Extract the (x, y) coordinate from the center of the cell holding the provided text.  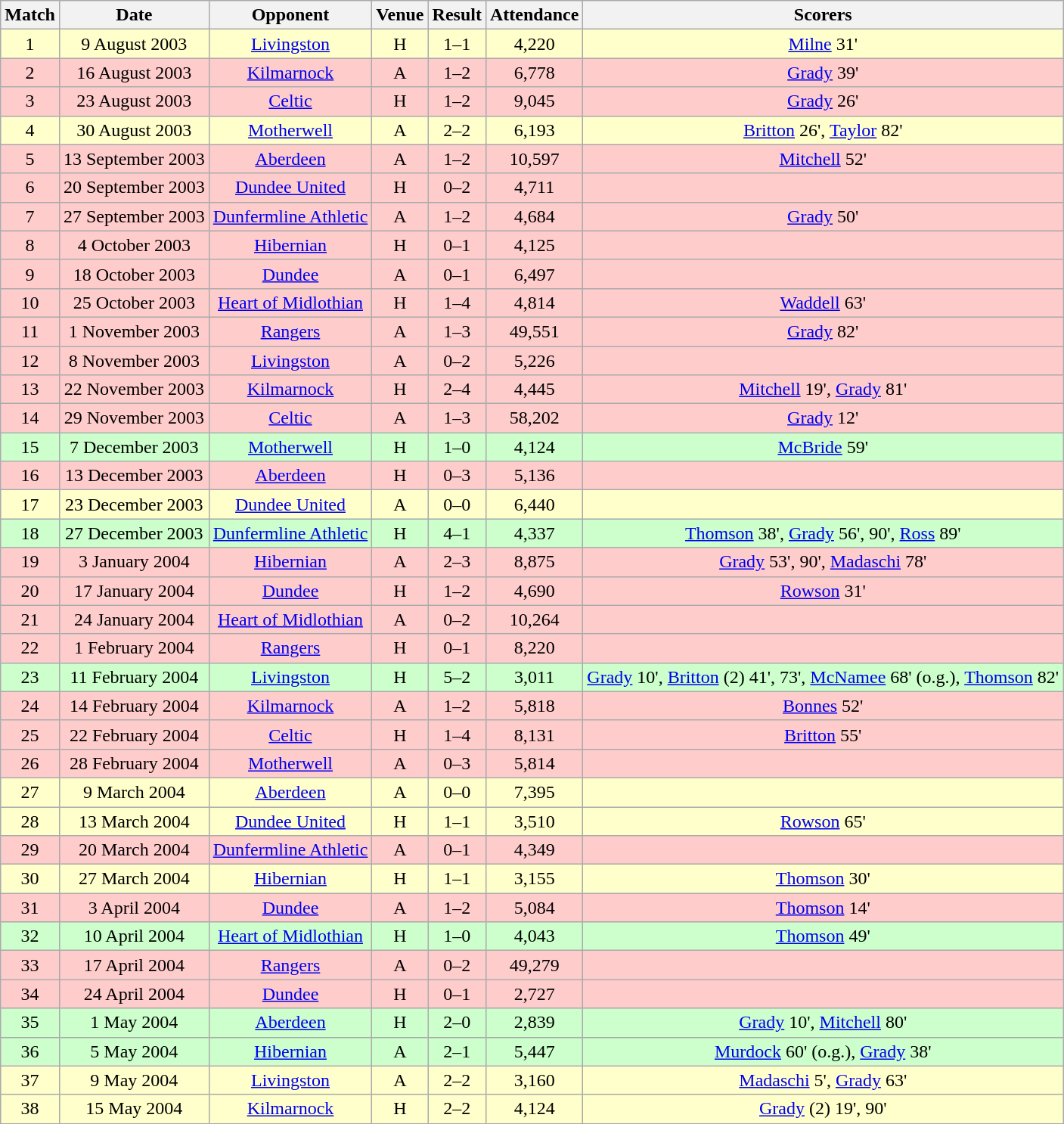
Mitchell 52' (823, 159)
Grady 50' (823, 216)
2 (30, 73)
24 (30, 706)
5,084 (534, 908)
2,839 (534, 1023)
8 (30, 245)
Madaschi 5', Grady 63' (823, 1080)
5,226 (534, 361)
3,011 (534, 677)
27 December 2003 (134, 533)
19 (30, 562)
4 October 2003 (134, 245)
34 (30, 994)
27 (30, 792)
Result (457, 15)
9 August 2003 (134, 44)
13 September 2003 (134, 159)
5–2 (457, 677)
9 March 2004 (134, 792)
8,220 (534, 648)
26 (30, 763)
2–3 (457, 562)
58,202 (534, 418)
20 (30, 591)
6,193 (534, 130)
Grady 53', 90', Madaschi 78' (823, 562)
6 (30, 188)
10,264 (534, 619)
13 December 2003 (134, 476)
25 (30, 734)
Britton 26', Taylor 82' (823, 130)
23 (30, 677)
1 February 2004 (134, 648)
Grady 26' (823, 101)
Mitchell 19', Grady 81' (823, 390)
22 November 2003 (134, 390)
23 August 2003 (134, 101)
4–1 (457, 533)
4,711 (534, 188)
Grady 82' (823, 331)
9 May 2004 (134, 1080)
6,497 (534, 274)
3,155 (534, 879)
3,160 (534, 1080)
18 (30, 533)
3 (30, 101)
Bonnes 52' (823, 706)
Thomson 49' (823, 936)
2,727 (534, 994)
22 February 2004 (134, 734)
4,220 (534, 44)
6,440 (534, 505)
17 (30, 505)
35 (30, 1023)
27 September 2003 (134, 216)
3 April 2004 (134, 908)
4,337 (534, 533)
4,125 (534, 245)
Opponent (290, 15)
20 September 2003 (134, 188)
4,445 (534, 390)
5,136 (534, 476)
30 (30, 879)
23 December 2003 (134, 505)
27 March 2004 (134, 879)
15 (30, 447)
Grady 12' (823, 418)
20 March 2004 (134, 850)
Scorers (823, 15)
21 (30, 619)
5 May 2004 (134, 1051)
11 (30, 331)
13 March 2004 (134, 821)
Rowson 65' (823, 821)
18 October 2003 (134, 274)
16 August 2003 (134, 73)
4,690 (534, 591)
4,349 (534, 850)
Milne 31' (823, 44)
Date (134, 15)
Murdock 60' (o.g.), Grady 38' (823, 1051)
9 (30, 274)
3 January 2004 (134, 562)
4,043 (534, 936)
7 (30, 216)
2–4 (457, 390)
33 (30, 965)
28 (30, 821)
24 April 2004 (134, 994)
Thomson 38', Grady 56', 90', Ross 89' (823, 533)
36 (30, 1051)
17 April 2004 (134, 965)
Match (30, 15)
32 (30, 936)
Thomson 30' (823, 879)
Rowson 31' (823, 591)
6,778 (534, 73)
9,045 (534, 101)
49,279 (534, 965)
5 (30, 159)
Grady 39' (823, 73)
8 November 2003 (134, 361)
4,814 (534, 303)
7 December 2003 (134, 447)
1 November 2003 (134, 331)
31 (30, 908)
5,818 (534, 706)
Attendance (534, 15)
13 (30, 390)
8,131 (534, 734)
7,395 (534, 792)
2–1 (457, 1051)
Britton 55' (823, 734)
25 October 2003 (134, 303)
4,684 (534, 216)
2–0 (457, 1023)
30 August 2003 (134, 130)
McBride 59' (823, 447)
15 May 2004 (134, 1109)
14 (30, 418)
38 (30, 1109)
Venue (400, 15)
10,597 (534, 159)
10 (30, 303)
Thomson 14' (823, 908)
28 February 2004 (134, 763)
16 (30, 476)
5,447 (534, 1051)
4 (30, 130)
1 (30, 44)
Grady (2) 19', 90' (823, 1109)
29 (30, 850)
3,510 (534, 821)
22 (30, 648)
Grady 10', Britton (2) 41', 73', McNamee 68' (o.g.), Thomson 82' (823, 677)
14 February 2004 (134, 706)
24 January 2004 (134, 619)
1 May 2004 (134, 1023)
12 (30, 361)
49,551 (534, 331)
11 February 2004 (134, 677)
37 (30, 1080)
Waddell 63' (823, 303)
17 January 2004 (134, 591)
5,814 (534, 763)
10 April 2004 (134, 936)
29 November 2003 (134, 418)
8,875 (534, 562)
Grady 10', Mitchell 80' (823, 1023)
